Scan for the cell matching the given text and deliver its [x, y] coordinate at center. 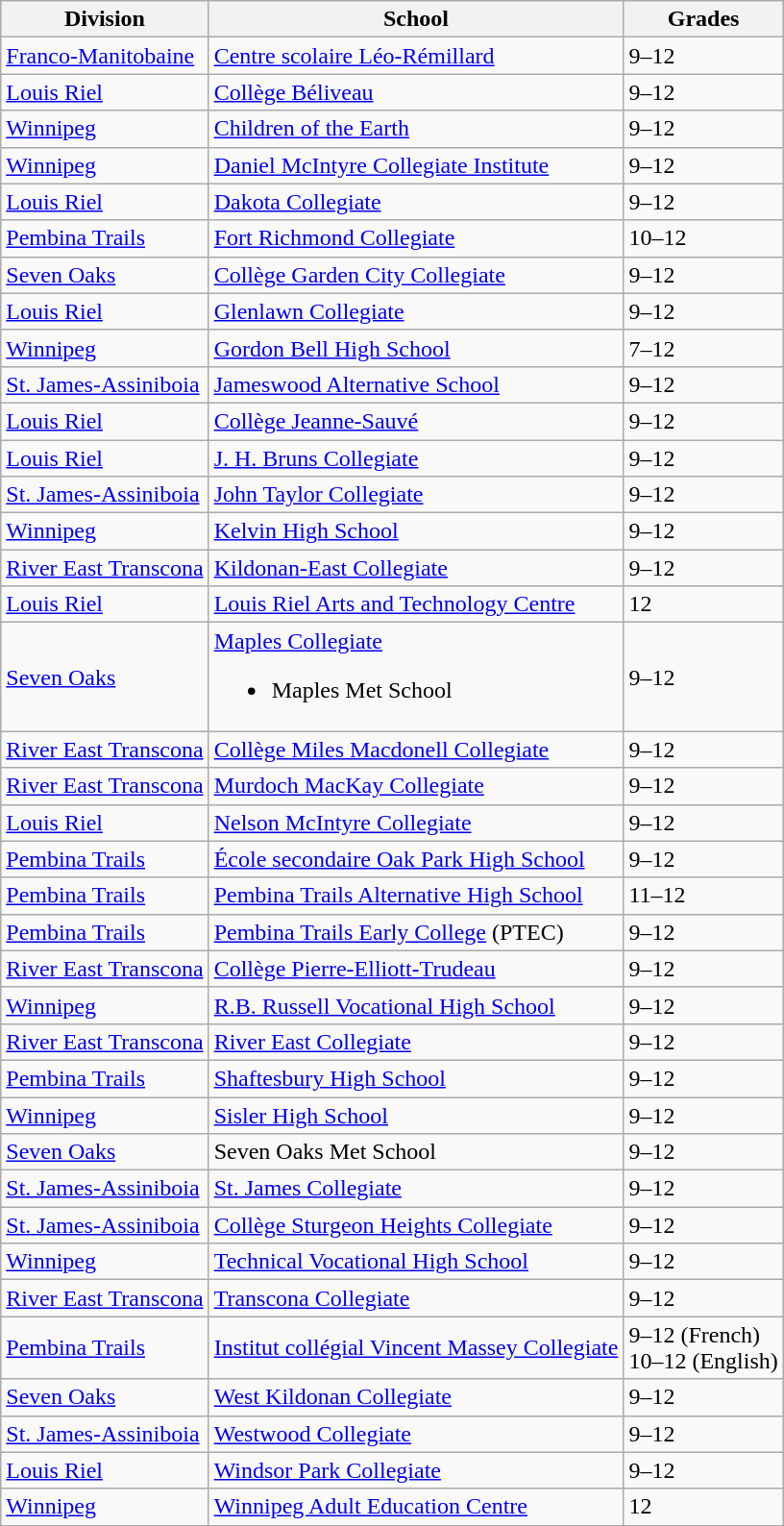
Maples CollegiateMaples Met School [416, 677]
Collège Miles Macdonell Collegiate [416, 750]
Institut collégial Vincent Massey Collegiate [416, 1347]
Pembina Trails Alternative High School [416, 896]
10–12 [703, 238]
Collège Sturgeon Heights Collegiate [416, 1225]
Division [105, 19]
School [416, 19]
Pembina Trails Early College (PTEC) [416, 932]
Collège Pierre-Elliott-Trudeau [416, 969]
Collège Béliveau [416, 92]
St. James Collegiate [416, 1189]
Windsor Park Collegiate [416, 1470]
Centre scolaire Léo-Rémillard [416, 56]
9–12 (French)10–12 (English) [703, 1347]
Murdoch MacKay Collegiate [416, 786]
J. H. Bruns Collegiate [416, 458]
Children of the Earth [416, 129]
Shaftesbury High School [416, 1078]
West Kildonan Collegiate [416, 1397]
7–12 [703, 348]
École secondaire Oak Park High School [416, 859]
Transcona Collegiate [416, 1298]
Sisler High School [416, 1116]
Gordon Bell High School [416, 348]
Kelvin High School [416, 531]
Winnipeg Adult Education Centre [416, 1507]
Nelson McIntyre Collegiate [416, 823]
Kildonan-East Collegiate [416, 568]
Franco-Manitobaine [105, 56]
Louis Riel Arts and Technology Centre [416, 604]
Dakota Collegiate [416, 202]
11–12 [703, 896]
Collège Garden City Collegiate [416, 275]
Westwood Collegiate [416, 1434]
Seven Oaks Met School [416, 1152]
Glenlawn Collegiate [416, 311]
Grades [703, 19]
Technical Vocational High School [416, 1262]
Collège Jeanne-Sauvé [416, 421]
River East Collegiate [416, 1042]
R.B. Russell Vocational High School [416, 1005]
Jameswood Alternative School [416, 384]
Daniel McIntyre Collegiate Institute [416, 165]
Fort Richmond Collegiate [416, 238]
John Taylor Collegiate [416, 495]
